Detect which cell encompasses the target text, then output its (x, y) center coordinate. 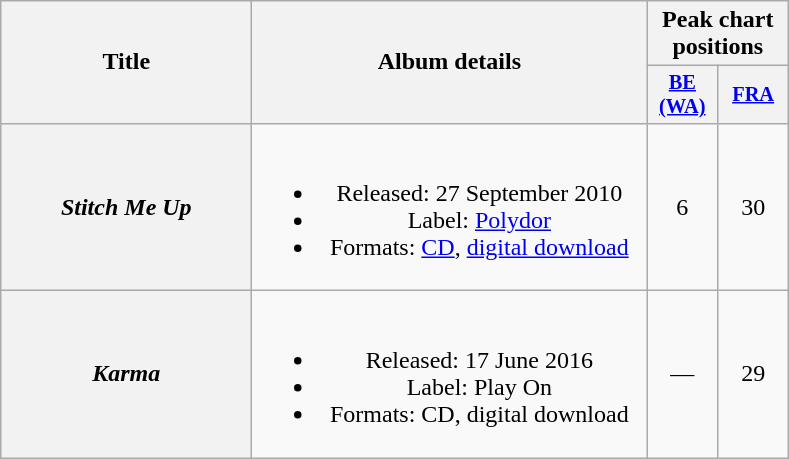
Released: 17 June 2016Label: Play OnFormats: CD, digital download (450, 374)
Released: 27 September 2010Label: PolydorFormats: CD, digital download (450, 206)
FRA (754, 95)
30 (754, 206)
Stitch Me Up (126, 206)
29 (754, 374)
6 (682, 206)
Album details (450, 62)
BE(WA) (682, 95)
Karma (126, 374)
Peak chart positions (718, 34)
Title (126, 62)
— (682, 374)
